Extract the (X, Y) coordinate from the center of the cell holding the provided text.  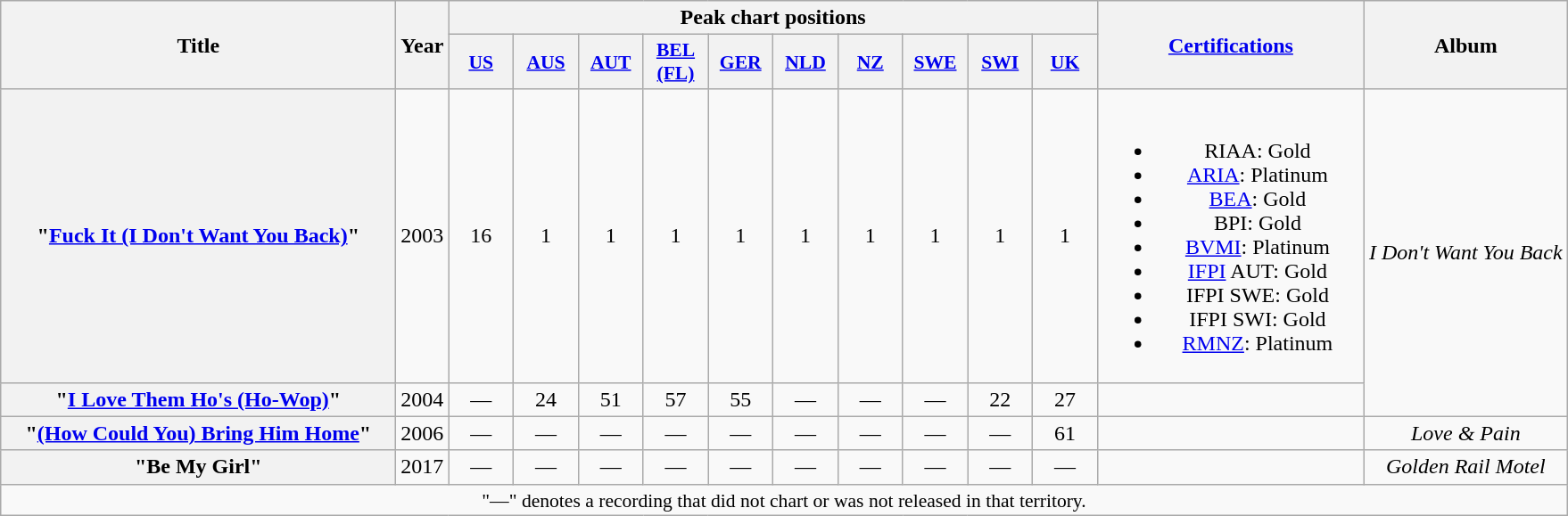
UK (1065, 62)
2017 (423, 467)
GER (740, 62)
Golden Rail Motel (1465, 467)
RIAA: GoldARIA: PlatinumBEA: GoldBPI: GoldBVMI: PlatinumIFPI AUT: GoldIFPI SWE: GoldIFPI SWI: GoldRMNZ: Platinum (1231, 235)
2003 (423, 235)
Year (423, 45)
AUS (546, 62)
US (482, 62)
I Don't Want You Back (1465, 253)
61 (1065, 433)
27 (1065, 399)
SWE (935, 62)
Certifications (1231, 45)
Title (198, 45)
"Be My Girl" (198, 467)
BEL(FL) (676, 62)
"Fuck It (I Don't Want You Back)" (198, 235)
NLD (806, 62)
2006 (423, 433)
57 (676, 399)
Peak chart positions (773, 18)
NZ (871, 62)
16 (482, 235)
"I Love Them Ho's (Ho-Wop)" (198, 399)
SWI (1001, 62)
AUT (610, 62)
Album (1465, 45)
"(How Could You) Bring Him Home" (198, 433)
55 (740, 399)
2004 (423, 399)
24 (546, 399)
"—" denotes a recording that did not chart or was not released in that territory. (784, 500)
Love & Pain (1465, 433)
22 (1001, 399)
51 (610, 399)
